Return the (X, Y) coordinate for the center point of the cell that contains the specified text.  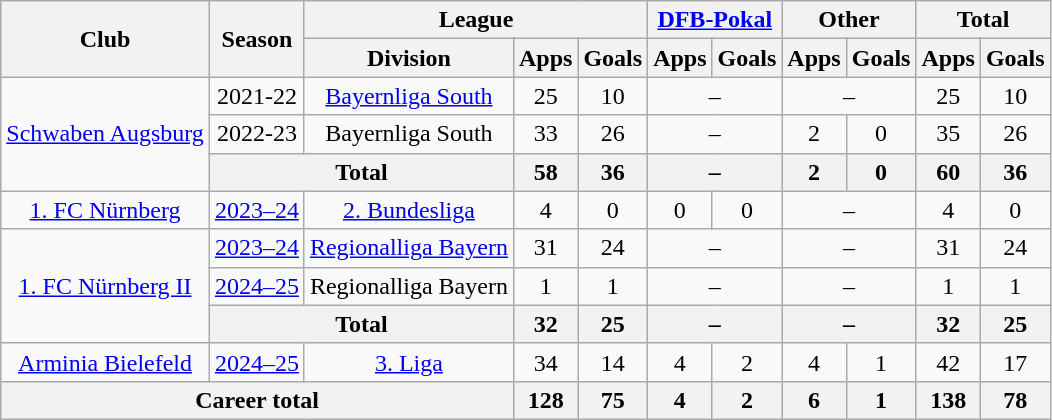
1. FC Nürnberg II (106, 286)
34 (545, 362)
138 (948, 400)
33 (545, 134)
3. Liga (408, 362)
78 (1015, 400)
14 (613, 362)
1. FC Nürnberg (106, 210)
75 (613, 400)
42 (948, 362)
Career total (258, 400)
Division (408, 58)
6 (814, 400)
Arminia Bielefeld (106, 362)
Season (256, 39)
17 (1015, 362)
58 (545, 172)
2. Bundesliga (408, 210)
Schwaben Augsburg (106, 134)
35 (948, 134)
League (476, 20)
128 (545, 400)
Other (849, 20)
2022-23 (256, 134)
Club (106, 39)
DFB-Pokal (715, 20)
60 (948, 172)
2021-22 (256, 96)
